Return the (X, Y) coordinate for the center point of the cell that contains the specified text.  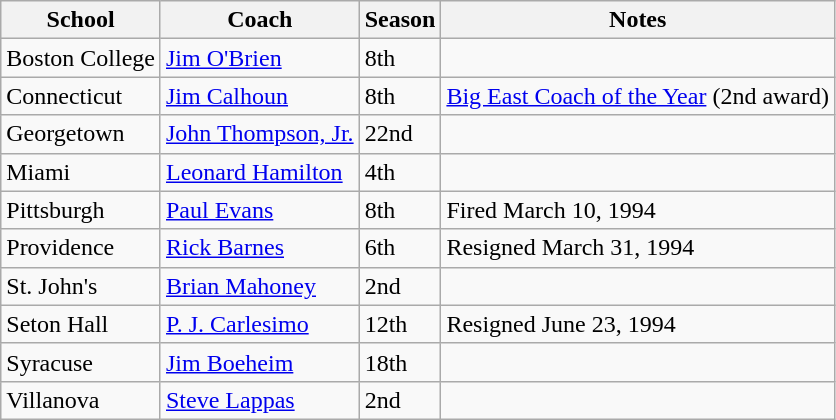
Jim O'Brien (260, 58)
Villanova (81, 400)
Paul Evans (260, 210)
Coach (260, 20)
Resigned March 31, 1994 (638, 248)
Seton Hall (81, 324)
St. John's (81, 286)
P. J. Carlesimo (260, 324)
Fired March 10, 1994 (638, 210)
Brian Mahoney (260, 286)
4th (400, 172)
Steve Lappas (260, 400)
Providence (81, 248)
School (81, 20)
Season (400, 20)
Jim Boeheim (260, 362)
Notes (638, 20)
Connecticut (81, 96)
Rick Barnes (260, 248)
6th (400, 248)
Pittsburgh (81, 210)
Syracuse (81, 362)
Boston College (81, 58)
Georgetown (81, 134)
Resigned June 23, 1994 (638, 324)
Miami (81, 172)
Big East Coach of the Year (2nd award) (638, 96)
22nd (400, 134)
John Thompson, Jr. (260, 134)
18th (400, 362)
Leonard Hamilton (260, 172)
12th (400, 324)
Jim Calhoun (260, 96)
